Extract the [X, Y] coordinate from the center of the cell holding the provided text.  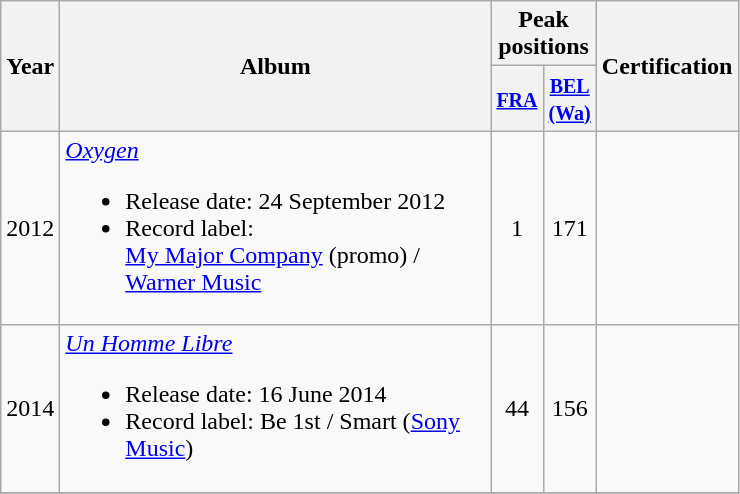
Year [30, 66]
BEL (Wa) [570, 98]
2012 [30, 228]
44 [517, 408]
Album [276, 66]
Certification [667, 66]
FRA [517, 98]
2014 [30, 408]
OxygenRelease date: 24 September 2012Record label: My Major Company (promo) / Warner Music [276, 228]
156 [570, 408]
171 [570, 228]
Un Homme LibreRelease date: 16 June 2014Record label: Be 1st / Smart (Sony Music) [276, 408]
Peak positions [544, 34]
1 [517, 228]
